Locate the cell with the specified text and output its [x, y] center coordinate. 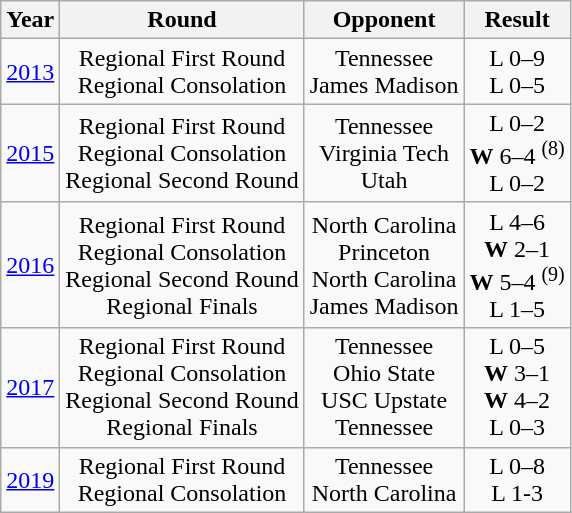
Result [517, 20]
2016 [30, 265]
Regional First RoundRegional ConsolationRegional Second Round [182, 154]
2013 [30, 72]
TennesseeJames Madison [384, 72]
TennesseeVirginia TechUtah [384, 154]
TennesseeNorth Carolina [384, 480]
L 0–2W 6–4 (8)L 0–2 [517, 154]
Year [30, 20]
2019 [30, 480]
North CarolinaPrincetonNorth CarolinaJames Madison [384, 265]
Opponent [384, 20]
L 0–8L 1-3 [517, 480]
2017 [30, 388]
L 0–9L 0–5 [517, 72]
L 0–5W 3–1W 4–2L 0–3 [517, 388]
2015 [30, 154]
Round [182, 20]
L 4–6W 2–1W 5–4 (9)L 1–5 [517, 265]
TennesseeOhio StateUSC UpstateTennessee [384, 388]
